Detect which cell encompasses the target text, then output its [x, y] center coordinate. 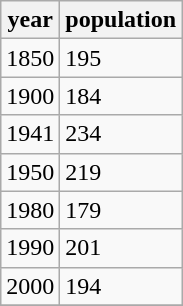
194 [121, 286]
184 [121, 96]
population [121, 20]
year [30, 20]
1980 [30, 210]
1990 [30, 248]
201 [121, 248]
179 [121, 210]
195 [121, 58]
1941 [30, 134]
1900 [30, 96]
2000 [30, 286]
1850 [30, 58]
234 [121, 134]
1950 [30, 172]
219 [121, 172]
